Capture the cell that displays the provided text and extract its [X, Y] central coordinate. 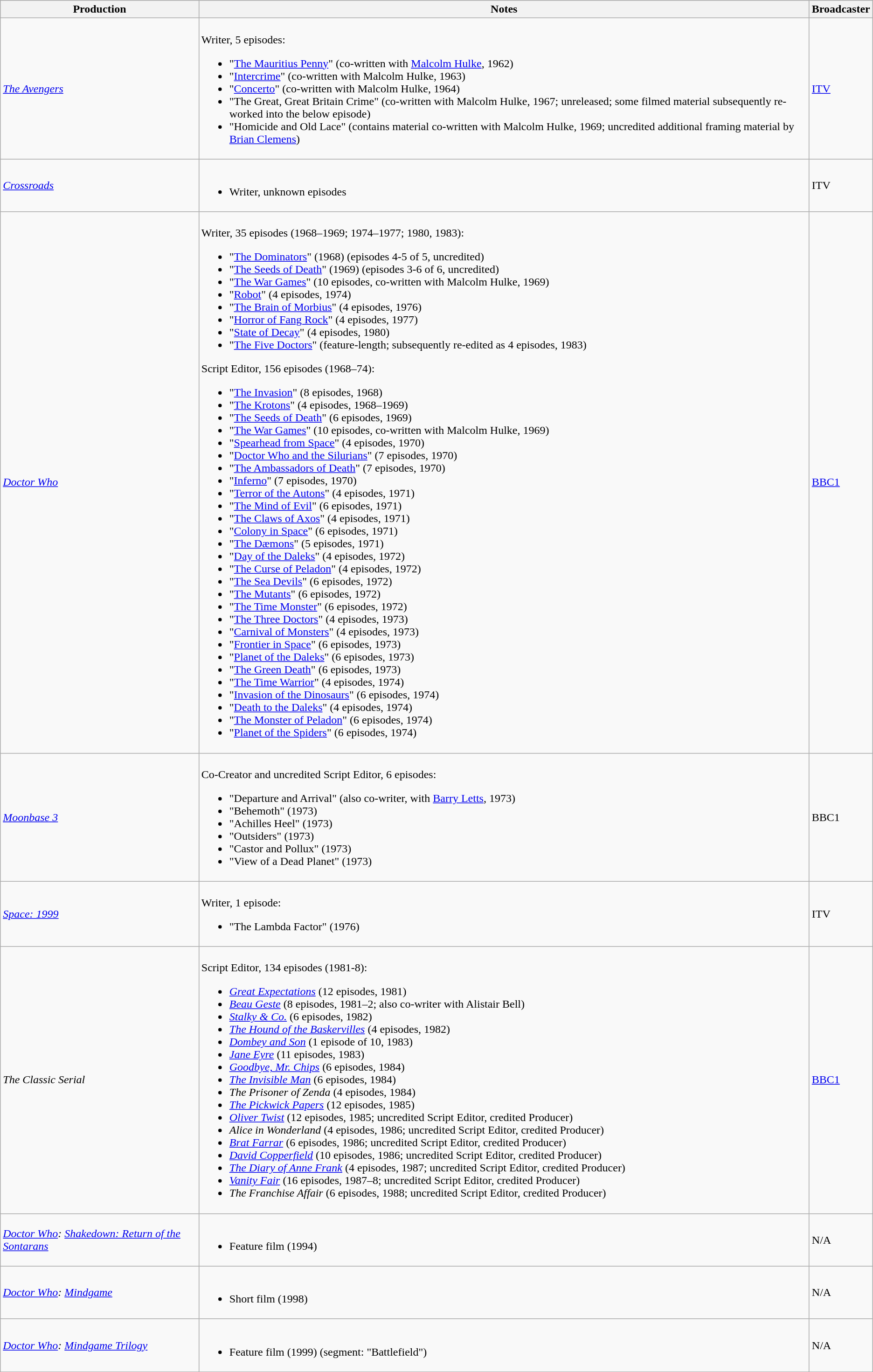
Broadcaster [841, 9]
The Classic Serial [100, 1080]
Writer, unknown episodes [504, 186]
Doctor Who: Mindgame Trilogy [100, 1345]
Short film (1998) [504, 1292]
Notes [504, 9]
Moonbase 3 [100, 817]
Feature film (1994) [504, 1240]
Doctor Who: Mindgame [100, 1292]
Space: 1999 [100, 914]
Doctor Who: Shakedown: Return of the Sontarans [100, 1240]
Production [100, 9]
Crossroads [100, 186]
Feature film (1999) (segment: "Battlefield") [504, 1345]
Writer, 1 episode:"The Lambda Factor" (1976) [504, 914]
Doctor Who [100, 482]
The Avengers [100, 89]
